Output the [X, Y] coordinate of the center of the cell containing the given text.  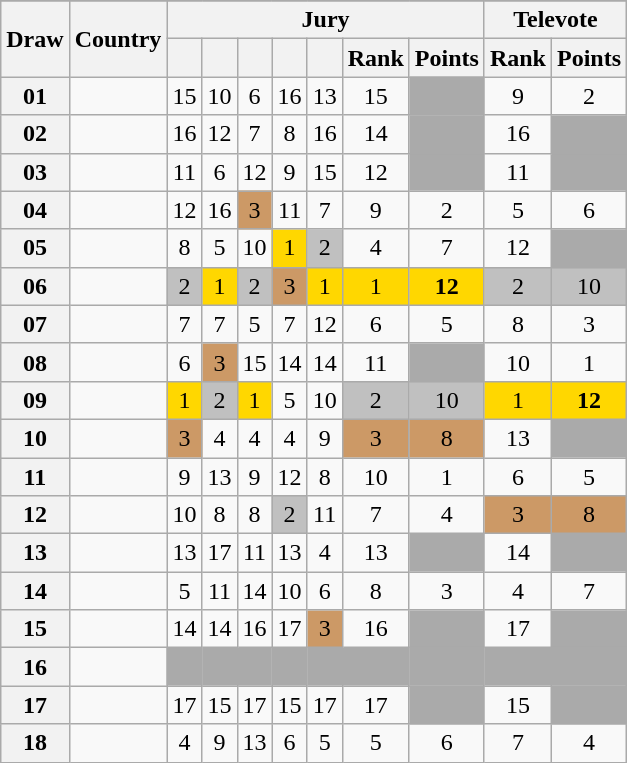
Country [118, 39]
01 [35, 96]
07 [35, 324]
08 [35, 362]
Draw [35, 39]
06 [35, 286]
03 [35, 172]
Jury [326, 20]
18 [35, 743]
04 [35, 210]
Televote [555, 20]
09 [35, 400]
05 [35, 248]
02 [35, 134]
